Extract the [X, Y] coordinate from the center of the cell holding the provided text.  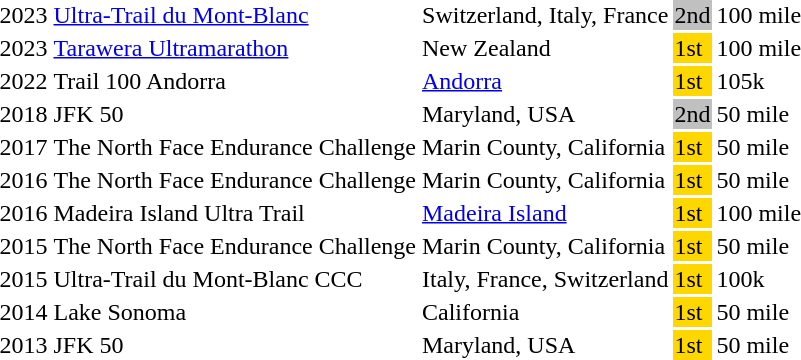
New Zealand [546, 48]
Italy, France, Switzerland [546, 279]
Ultra-Trail du Mont-Blanc CCC [235, 279]
Tarawera Ultramarathon [235, 48]
Switzerland, Italy, France [546, 15]
Andorra [546, 81]
Madeira Island Ultra Trail [235, 213]
Lake Sonoma [235, 312]
Madeira Island [546, 213]
Ultra-Trail du Mont-Blanc [235, 15]
California [546, 312]
Trail 100 Andorra [235, 81]
